Output the [X, Y] coordinate of the center of the cell containing the given text.  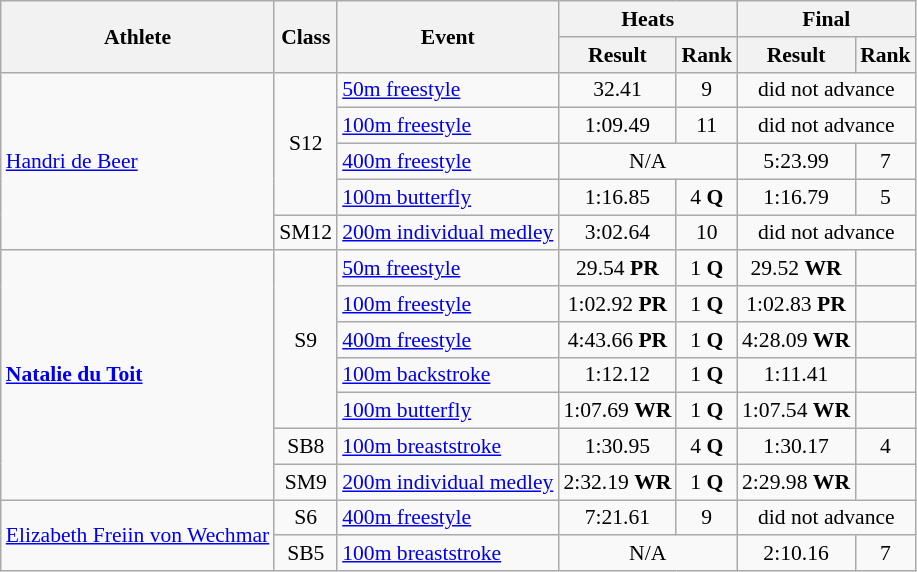
2:29.98 WR [796, 482]
1:12.12 [617, 375]
32.41 [617, 90]
4:43.66 PR [617, 340]
5:23.99 [796, 162]
10 [706, 233]
Class [306, 36]
1:16.85 [617, 197]
Elizabeth Freiin von Wechmar [138, 536]
1:11.41 [796, 375]
Handri de Beer [138, 161]
2:32.19 WR [617, 482]
1:30.17 [796, 447]
1:02.92 PR [617, 304]
5 [886, 197]
1:07.69 WR [617, 411]
4:28.09 WR [796, 340]
Athlete [138, 36]
29.54 PR [617, 269]
1:02.83 PR [796, 304]
100m backstroke [448, 375]
SM9 [306, 482]
29.52 WR [796, 269]
S9 [306, 340]
Heats [648, 19]
1:07.54 WR [796, 411]
1:30.95 [617, 447]
S12 [306, 143]
4 [886, 447]
SB8 [306, 447]
11 [706, 126]
S6 [306, 518]
1:09.49 [617, 126]
SM12 [306, 233]
Final [826, 19]
SB5 [306, 554]
7:21.61 [617, 518]
Event [448, 36]
3:02.64 [617, 233]
2:10.16 [796, 554]
1:16.79 [796, 197]
Natalie du Toit [138, 376]
